Output the (X, Y) coordinate of the center of the cell containing the given text.  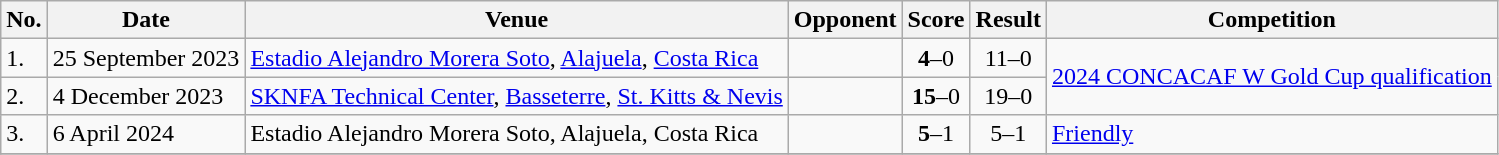
Date (146, 20)
4 December 2023 (146, 96)
11–0 (1008, 58)
4–0 (936, 58)
No. (24, 20)
Result (1008, 20)
2. (24, 96)
Venue (516, 20)
Score (936, 20)
Friendly (1272, 134)
Competition (1272, 20)
Opponent (845, 20)
1. (24, 58)
3. (24, 134)
15–0 (936, 96)
SKNFA Technical Center, Basseterre, St. Kitts & Nevis (516, 96)
6 April 2024 (146, 134)
25 September 2023 (146, 58)
2024 CONCACAF W Gold Cup qualification (1272, 77)
19–0 (1008, 96)
